Determine the (X, Y) coordinate at the center of the cell enclosing the given text.  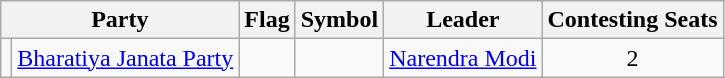
Bharatiya Janata Party (126, 58)
Party (120, 20)
Leader (463, 20)
Contesting Seats (632, 20)
Symbol (339, 20)
Narendra Modi (463, 58)
Flag (267, 20)
2 (632, 58)
